Capture the cell that displays the provided text and extract its [x, y] central coordinate. 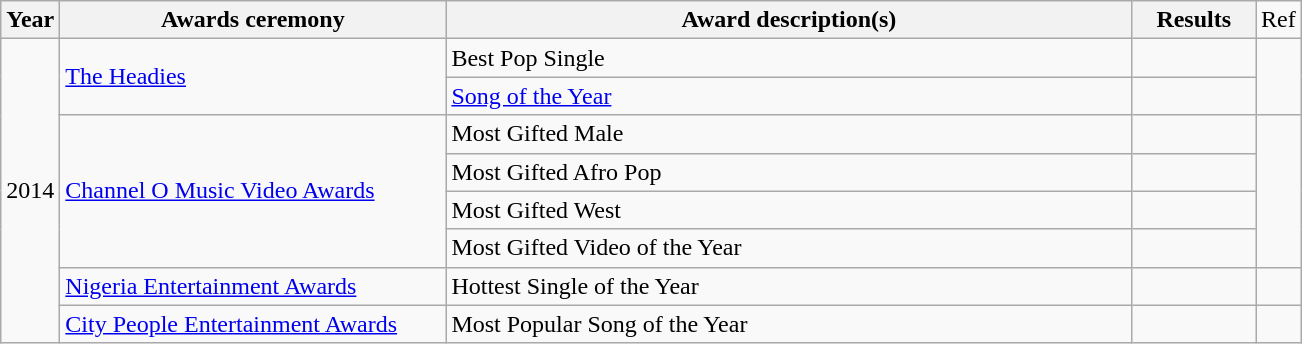
Best Pop Single [789, 58]
Awards ceremony [253, 20]
Song of the Year [789, 96]
City People Entertainment Awards [253, 324]
Year [30, 20]
Results [1194, 20]
Most Popular Song of the Year [789, 324]
2014 [30, 191]
Most Gifted West [789, 210]
Most Gifted Video of the Year [789, 248]
Ref [1279, 20]
Hottest Single of the Year [789, 286]
Award description(s) [789, 20]
Most Gifted Afro Pop [789, 172]
The Headies [253, 77]
Channel O Music Video Awards [253, 191]
Most Gifted Male [789, 134]
Nigeria Entertainment Awards [253, 286]
